Output the (X, Y) coordinate of the center of the cell containing the given text.  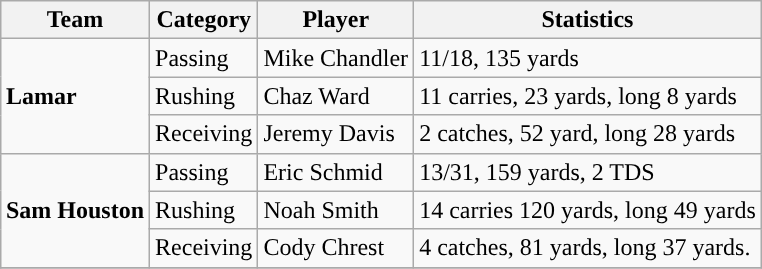
Eric Schmid (336, 172)
Category (204, 20)
4 catches, 81 yards, long 37 yards. (588, 248)
Sam Houston (74, 210)
2 catches, 52 yard, long 28 yards (588, 134)
Mike Chandler (336, 58)
Jeremy Davis (336, 134)
Player (336, 20)
Lamar (74, 96)
Statistics (588, 20)
11 carries, 23 yards, long 8 yards (588, 96)
14 carries 120 yards, long 49 yards (588, 210)
Chaz Ward (336, 96)
Cody Chrest (336, 248)
Noah Smith (336, 210)
Team (74, 20)
13/31, 159 yards, 2 TDS (588, 172)
11/18, 135 yards (588, 58)
